Output the [X, Y] coordinate of the center of the cell containing the given text.  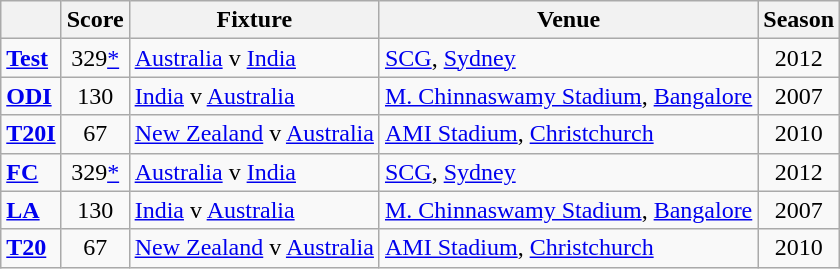
Venue [568, 20]
Test [31, 58]
ODI [31, 96]
FC [31, 172]
Score [95, 20]
T20I [31, 134]
T20 [31, 248]
LA [31, 210]
Fixture [254, 20]
Season [799, 20]
